Search for the cell housing the specified text and yield its (x, y) center coordinate. 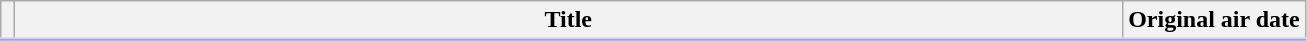
Original air date (1214, 21)
Title (568, 21)
